Extract the [x, y] coordinate from the center of the cell holding the provided text.  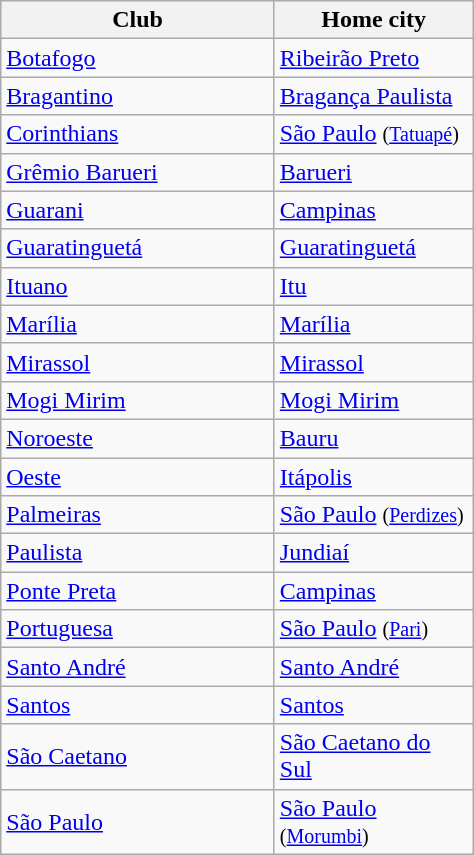
Bragança Paulista [374, 96]
Home city [374, 20]
Bauru [374, 438]
Corinthians [138, 134]
São Paulo [138, 822]
São Paulo (Perdizes) [374, 515]
Portuguesa [138, 629]
Itu [374, 286]
Botafogo [138, 58]
São Caetano do Sul [374, 756]
São Caetano [138, 756]
Guarani [138, 210]
São Paulo (Pari) [374, 629]
Noroeste [138, 438]
Bragantino [138, 96]
Grêmio Barueri [138, 172]
Club [138, 20]
Jundiaí [374, 553]
Itápolis [374, 477]
Barueri [374, 172]
Oeste [138, 477]
Ituano [138, 286]
Paulista [138, 553]
Ribeirão Preto [374, 58]
Ponte Preta [138, 591]
São Paulo (Tatuapé) [374, 134]
Palmeiras [138, 515]
São Paulo (Morumbi) [374, 822]
